Capture the cell that displays the provided text and extract its [x, y] central coordinate. 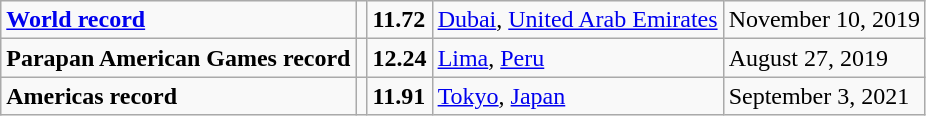
World record [178, 20]
Americas record [178, 96]
Dubai, United Arab Emirates [578, 20]
12.24 [400, 58]
11.72 [400, 20]
11.91 [400, 96]
November 10, 2019 [824, 20]
Tokyo, Japan [578, 96]
Parapan American Games record [178, 58]
August 27, 2019 [824, 58]
Lima, Peru [578, 58]
September 3, 2021 [824, 96]
